Identify which cell holds the provided text, then report its (X, Y) central coordinate. 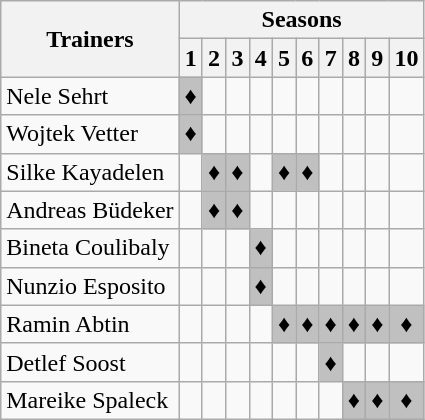
6 (308, 58)
Mareike Spaleck (90, 400)
Silke Kayadelen (90, 172)
Andreas Büdeker (90, 210)
Seasons (302, 20)
8 (354, 58)
Nunzio Esposito (90, 286)
Ramin Abtin (90, 324)
Nele Sehrt (90, 96)
1 (190, 58)
5 (284, 58)
Bineta Coulibaly (90, 248)
Detlef Soost (90, 362)
Wojtek Vetter (90, 134)
2 (214, 58)
9 (378, 58)
3 (238, 58)
Trainers (90, 39)
4 (260, 58)
7 (330, 58)
10 (406, 58)
